Scan for the cell matching the given text and deliver its (x, y) coordinate at center. 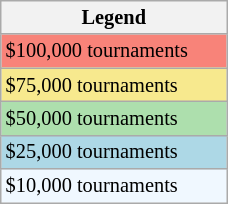
Legend (114, 17)
$50,000 tournaments (114, 118)
$100,000 tournaments (114, 51)
$10,000 tournaments (114, 186)
$75,000 tournaments (114, 85)
$25,000 tournaments (114, 152)
